Return the (X, Y) coordinate for the center point of the cell that contains the specified text.  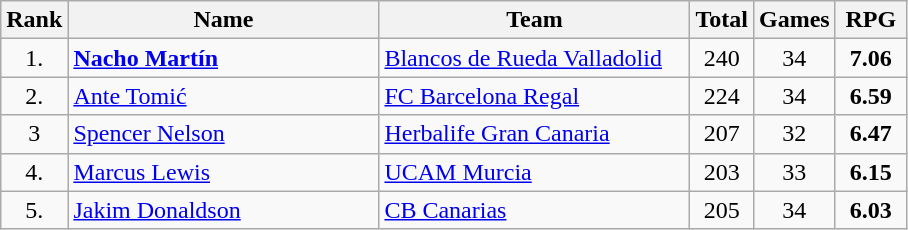
Blancos de Rueda Valladolid (534, 58)
7.06 (870, 58)
Name (224, 20)
203 (722, 172)
Spencer Nelson (224, 134)
205 (722, 210)
4. (34, 172)
32 (795, 134)
Ante Tomić (224, 96)
Team (534, 20)
2. (34, 96)
6.03 (870, 210)
UCAM Murcia (534, 172)
6.15 (870, 172)
Herbalife Gran Canaria (534, 134)
Rank (34, 20)
Jakim Donaldson (224, 210)
Nacho Martín (224, 58)
6.47 (870, 134)
Marcus Lewis (224, 172)
CB Canarias (534, 210)
Total (722, 20)
5. (34, 210)
224 (722, 96)
33 (795, 172)
RPG (870, 20)
240 (722, 58)
FC Barcelona Regal (534, 96)
6.59 (870, 96)
207 (722, 134)
Games (795, 20)
3 (34, 134)
1. (34, 58)
